Detect which cell encompasses the target text, then output its [x, y] center coordinate. 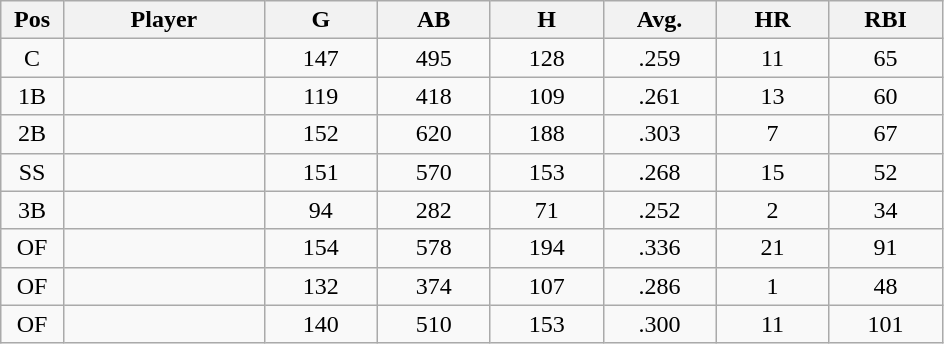
101 [886, 324]
374 [434, 286]
52 [886, 172]
HR [772, 20]
71 [546, 210]
65 [886, 58]
C [32, 58]
13 [772, 96]
418 [434, 96]
570 [434, 172]
60 [886, 96]
510 [434, 324]
G [320, 20]
620 [434, 134]
48 [886, 286]
.300 [660, 324]
Avg. [660, 20]
147 [320, 58]
94 [320, 210]
119 [320, 96]
107 [546, 286]
1 [772, 286]
.261 [660, 96]
152 [320, 134]
Pos [32, 20]
SS [32, 172]
.252 [660, 210]
495 [434, 58]
Player [164, 20]
RBI [886, 20]
109 [546, 96]
154 [320, 248]
AB [434, 20]
194 [546, 248]
34 [886, 210]
2 [772, 210]
188 [546, 134]
1B [32, 96]
151 [320, 172]
3B [32, 210]
.286 [660, 286]
.303 [660, 134]
578 [434, 248]
67 [886, 134]
.336 [660, 248]
91 [886, 248]
132 [320, 286]
.259 [660, 58]
128 [546, 58]
7 [772, 134]
2B [32, 134]
H [546, 20]
140 [320, 324]
21 [772, 248]
282 [434, 210]
.268 [660, 172]
15 [772, 172]
